Provide the (X, Y) coordinate of the cell's center where the given text is located.  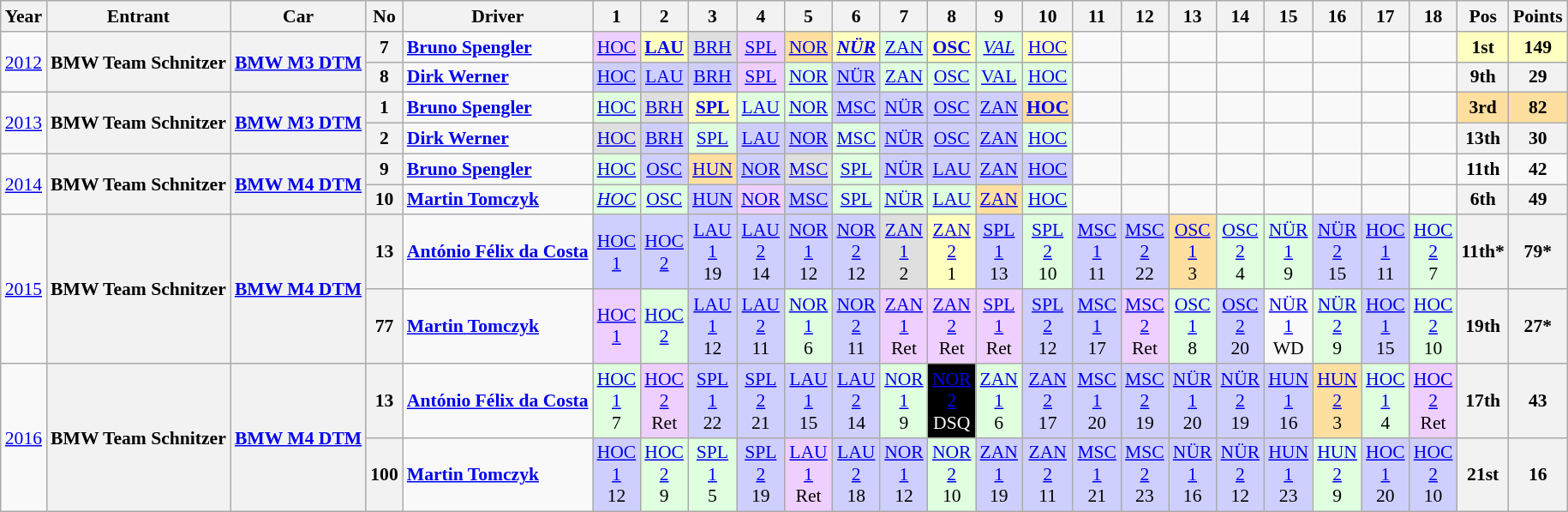
19th (1482, 326)
ZAN211 (1047, 475)
2013 (24, 123)
MSC121 (1097, 475)
13th (1482, 139)
77 (384, 326)
NÜR120 (1193, 401)
Pos (1482, 16)
15 (1289, 16)
4 (761, 16)
Points (1538, 16)
6th (1482, 200)
NOR211 (856, 326)
30 (1538, 139)
ZAN217 (1047, 401)
HUN123 (1289, 475)
MSC2Ret (1145, 326)
17 (1385, 16)
SPL219 (761, 475)
OSC24 (1240, 252)
MSC219 (1145, 401)
NÜR19 (1289, 252)
HUN29 (1337, 475)
NOR212 (856, 252)
NÜR1WD (1289, 326)
2016 (24, 437)
NOR19 (904, 401)
ZAN2Ret (952, 326)
ZAN1Ret (904, 326)
49 (1538, 200)
LAU119 (713, 252)
6 (856, 16)
HOC14 (1385, 401)
SPL212 (1047, 326)
OSC220 (1240, 326)
HOC112 (617, 475)
HOC115 (1385, 326)
ZAN16 (999, 401)
11 (1097, 16)
LAU211 (761, 326)
NOR2DSQ (952, 401)
HOC17 (617, 401)
SPL113 (999, 252)
2012 (24, 62)
NÜR215 (1337, 252)
11th (1482, 169)
HOC111 (1385, 252)
29 (1538, 77)
42 (1538, 169)
NÜR219 (1240, 401)
NOR16 (809, 326)
ZAN119 (999, 475)
NOR210 (952, 475)
SPL15 (713, 475)
100 (384, 475)
17th (1482, 401)
HUN23 (1337, 401)
ZAN21 (952, 252)
5 (809, 16)
3 (713, 16)
MSC111 (1097, 252)
HOC29 (664, 475)
21st (1482, 475)
1st (1482, 47)
MSC222 (1145, 252)
SPL210 (1047, 252)
ZAN12 (904, 252)
Car (298, 16)
LAU112 (713, 326)
79* (1538, 252)
HOC27 (1433, 252)
18 (1433, 16)
MSC120 (1097, 401)
LAU218 (856, 475)
149 (1538, 47)
9th (1482, 77)
NÜR29 (1337, 326)
2015 (24, 290)
OSC18 (1193, 326)
LAU1Ret (809, 475)
HUN116 (1289, 401)
82 (1538, 108)
12 (1145, 16)
27* (1538, 326)
NÜR116 (1193, 475)
MSC223 (1145, 475)
Year (24, 16)
NÜR212 (1240, 475)
OSC13 (1193, 252)
3rd (1482, 108)
11th* (1482, 252)
SPL221 (761, 401)
No (384, 16)
LAU115 (809, 401)
14 (1240, 16)
SPL122 (713, 401)
2014 (24, 184)
MSC117 (1097, 326)
SPL1Ret (999, 326)
Driver (498, 16)
Entrant (139, 16)
43 (1538, 401)
HOC120 (1385, 475)
